Detect which cell encompasses the target text, then output its [x, y] center coordinate. 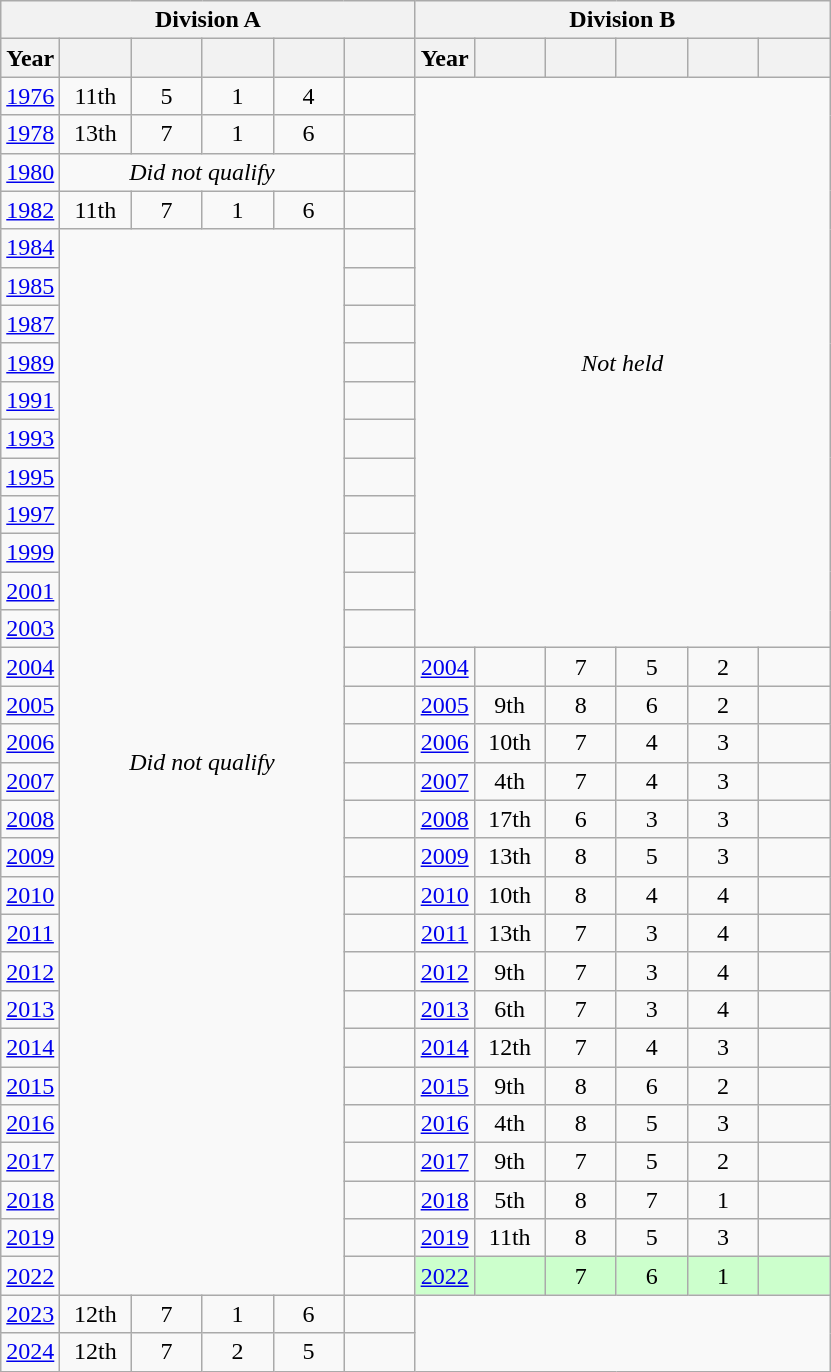
2023 [30, 1314]
1987 [30, 324]
2024 [30, 1352]
1982 [30, 210]
1993 [30, 438]
2001 [30, 591]
1991 [30, 400]
1980 [30, 172]
1984 [30, 248]
6th [510, 1009]
2003 [30, 629]
1978 [30, 134]
17th [510, 819]
1989 [30, 362]
Division B [622, 20]
1997 [30, 515]
5th [510, 1200]
Not held [622, 362]
1995 [30, 477]
1985 [30, 286]
1999 [30, 553]
1976 [30, 96]
Division A [208, 20]
